Capture the cell that displays the provided text and extract its (X, Y) central coordinate. 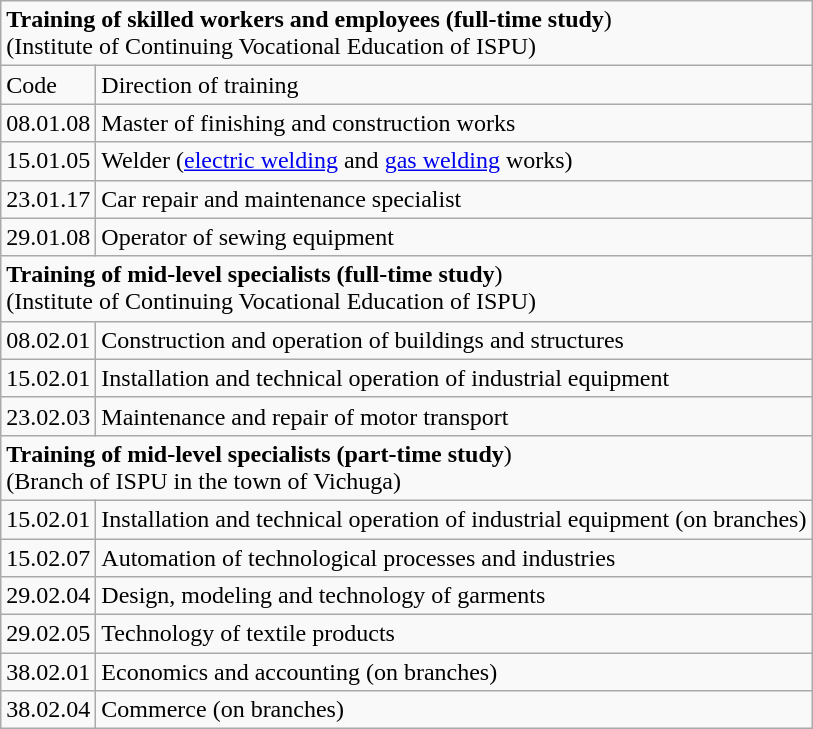
38.02.01 (48, 672)
Direction of training (454, 85)
Design, modeling and technology of garments (454, 596)
15.02.07 (48, 557)
23.02.03 (48, 416)
Installation and technical operation of industrial equipment (on branches) (454, 519)
23.01.17 (48, 199)
29.02.05 (48, 634)
15.01.05 (48, 161)
08.01.08 (48, 123)
29.02.04 (48, 596)
Technology of textile products (454, 634)
Economics and accounting (on branches) (454, 672)
Maintenance and repair of motor transport (454, 416)
Master of finishing and construction works (454, 123)
29.01.08 (48, 237)
Welder (electric welding and gas welding works) (454, 161)
38.02.04 (48, 710)
Training of skilled workers and employees (full-time study)(Institute of Continuing Vocational Education of ISPU) (406, 34)
Car repair and maintenance specialist (454, 199)
Training of mid-level specialists (part-time study)(Branch of ISPU in the town of Vichuga) (406, 468)
Code (48, 85)
Automation of technological processes and industries (454, 557)
Training of mid-level specialists (full-time study)(Institute of Continuing Vocational Education of ISPU) (406, 288)
Operator of sewing equipment (454, 237)
Construction and operation of buildings and structures (454, 340)
08.02.01 (48, 340)
Installation and technical operation of industrial equipment (454, 378)
Commerce (on branches) (454, 710)
